Scan for the cell matching the given text and deliver its (X, Y) coordinate at center. 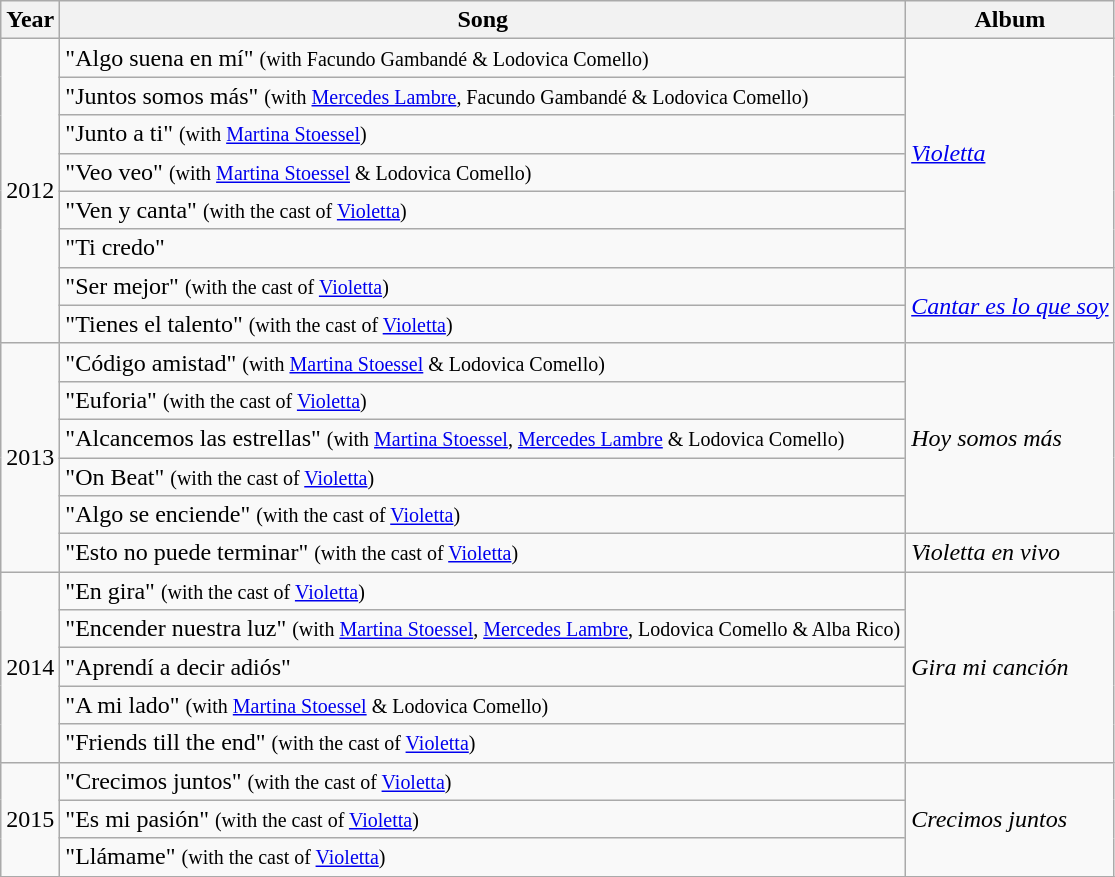
2015 (30, 819)
2013 (30, 457)
Album (1010, 20)
"On Beat" (with the cast of Violetta) (483, 477)
"Encender nuestra luz" (with Martina Stoessel, Mercedes Lambre, Lodovica Comello & Alba Rico) (483, 629)
"Código amistad" (with Martina Stoessel & Lodovica Comello) (483, 362)
"Esto no puede terminar" (with the cast of Violetta) (483, 553)
Song (483, 20)
"Ti credo" (483, 248)
Gira mi canción (1010, 667)
Year (30, 20)
"En gira" (with the cast of Violetta) (483, 591)
"Juntos somos más" (with Mercedes Lambre, Facundo Gambandé & Lodovica Comello) (483, 96)
"Llámame" (with the cast of Violetta) (483, 857)
Violetta (1010, 153)
"Ven y canta" (with the cast of Violetta) (483, 210)
2014 (30, 667)
2012 (30, 191)
"A mi lado" (with Martina Stoessel & Lodovica Comello) (483, 705)
Crecimos juntos (1010, 819)
"Friends till the end" (with the cast of Violetta) (483, 743)
"Ser mejor" (with the cast of Violetta) (483, 286)
"Algo se enciende" (with the cast of Violetta) (483, 515)
Hoy somos más (1010, 438)
Cantar es lo que soy (1010, 305)
"Algo suena en mí" (with Facundo Gambandé & Lodovica Comello) (483, 58)
"Junto a ti" (with Martina Stoessel) (483, 134)
"Euforia" (with the cast of Violetta) (483, 400)
"Tienes el talento" (with the cast of Violetta) (483, 324)
"Es mi pasión" (with the cast of Violetta) (483, 819)
"Alcancemos las estrellas" (with Martina Stoessel, Mercedes Lambre & Lodovica Comello) (483, 438)
"Crecimos juntos" (with the cast of Violetta) (483, 781)
Violetta en vivo (1010, 553)
"Aprendí a decir adiós" (483, 667)
"Veo veo" (with Martina Stoessel & Lodovica Comello) (483, 172)
